Pinpoint the cell where the given text exists, returning its [x, y] midpoint coordinate. 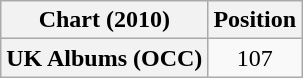
UK Albums (OCC) [104, 58]
Position [255, 20]
Chart (2010) [104, 20]
107 [255, 58]
